Output the [x, y] coordinate of the center of the cell containing the given text.  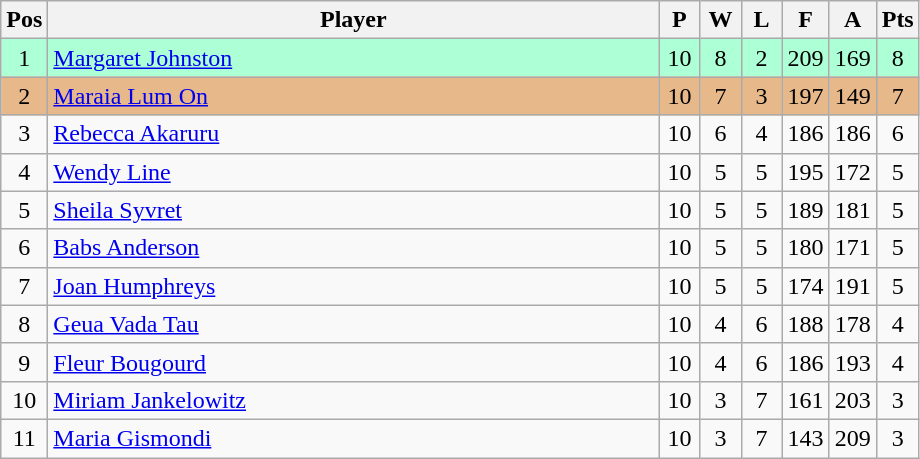
W [720, 20]
Sheila Syvret [354, 210]
197 [806, 96]
Fleur Bougourd [354, 362]
180 [806, 248]
P [680, 20]
Margaret Johnston [354, 58]
Geua Vada Tau [354, 324]
1 [24, 58]
174 [806, 286]
195 [806, 172]
Miriam Jankelowitz [354, 400]
203 [852, 400]
149 [852, 96]
172 [852, 172]
Player [354, 20]
Maria Gismondi [354, 438]
181 [852, 210]
A [852, 20]
189 [806, 210]
11 [24, 438]
9 [24, 362]
193 [852, 362]
Wendy Line [354, 172]
188 [806, 324]
Pts [898, 20]
171 [852, 248]
143 [806, 438]
Maraia Lum On [354, 96]
Rebecca Akaruru [354, 134]
191 [852, 286]
169 [852, 58]
L [762, 20]
178 [852, 324]
Pos [24, 20]
161 [806, 400]
Joan Humphreys [354, 286]
Babs Anderson [354, 248]
F [806, 20]
